Capture the cell that displays the provided text and extract its (X, Y) central coordinate. 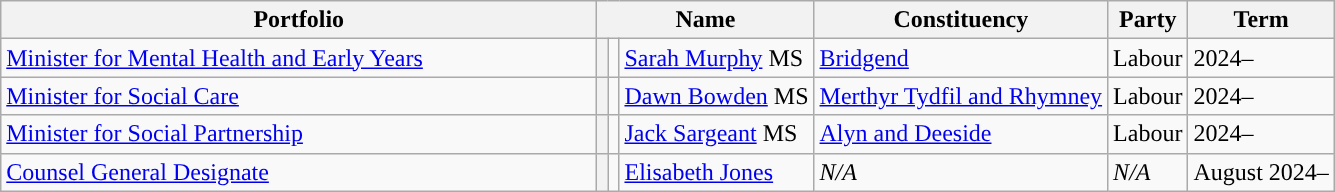
Party (1148, 20)
Bridgend (961, 58)
Minister for Mental Health and Early Years (299, 58)
Sarah Murphy MS (716, 58)
Alyn and Deeside (961, 134)
August 2024– (1261, 172)
Counsel General Designate (299, 172)
Term (1261, 20)
Dawn Bowden MS (716, 96)
Portfolio (299, 20)
Elisabeth Jones (716, 172)
Jack Sargeant MS (716, 134)
Merthyr Tydfil and Rhymney (961, 96)
Name (706, 20)
Constituency (961, 20)
Minister for Social Partnership (299, 134)
Minister for Social Care (299, 96)
